Determine the (x, y) coordinate at the center of the cell enclosing the given text.  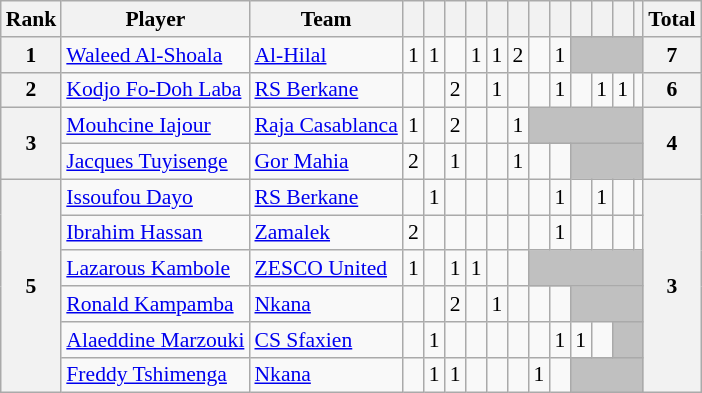
5 (32, 286)
6 (672, 90)
Waleed Al-Shoala (155, 55)
Lazarous Kambole (155, 269)
Player (155, 19)
Alaeddine Marzouki (155, 340)
Mouhcine Iajour (155, 126)
Zamalek (326, 233)
Freddy Tshimenga (155, 375)
Issoufou Dayo (155, 197)
Kodjo Fo-Doh Laba (155, 90)
Ronald Kampamba (155, 304)
Rank (32, 19)
ZESCO United (326, 269)
7 (672, 55)
Gor Mahia (326, 162)
Jacques Tuyisenge (155, 162)
Total (672, 19)
Team (326, 19)
Raja Casablanca (326, 126)
4 (672, 144)
Ibrahim Hassan (155, 233)
Al-Hilal (326, 55)
CS Sfaxien (326, 340)
